From the cell containing the given text, extract its center point as [X, Y] coordinate. 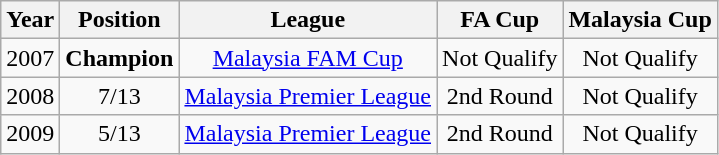
Malaysia Cup [640, 20]
Position [120, 20]
Year [30, 20]
FA Cup [500, 20]
League [308, 20]
7/13 [120, 96]
2007 [30, 58]
Champion [120, 58]
2009 [30, 134]
2008 [30, 96]
5/13 [120, 134]
Malaysia FAM Cup [308, 58]
